Provide the [X, Y] coordinate of the cell's center where the given text is located.  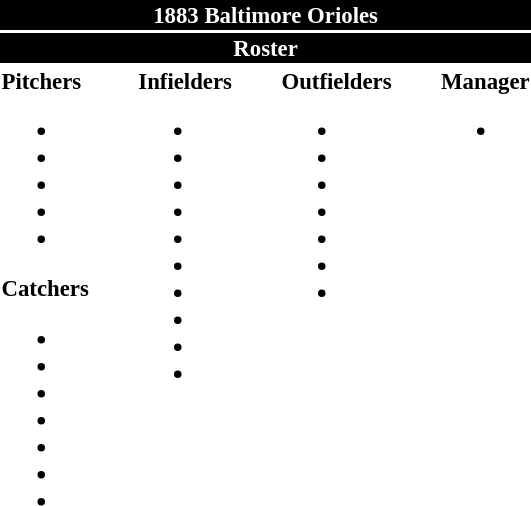
1883 Baltimore Orioles [266, 15]
Roster [266, 48]
